Find where the given text appears and provide that cell's center as (x, y) coordinate. 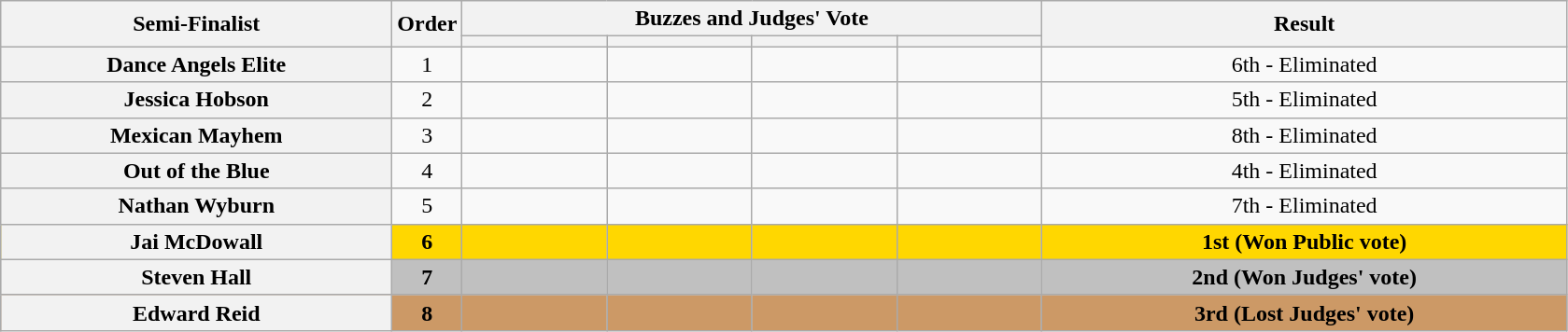
2 (428, 100)
2nd (Won Judges' vote) (1304, 277)
Nathan Wyburn (196, 206)
1 (428, 64)
5th - Eliminated (1304, 100)
1st (Won Public vote) (1304, 242)
Out of the Blue (196, 171)
4 (428, 171)
Mexican Mayhem (196, 135)
5 (428, 206)
Buzzes and Judges' Vote (752, 19)
Jessica Hobson (196, 100)
Edward Reid (196, 312)
7th - Eliminated (1304, 206)
8th - Eliminated (1304, 135)
4th - Eliminated (1304, 171)
3rd (Lost Judges' vote) (1304, 312)
Semi-Finalist (196, 24)
6 (428, 242)
Steven Hall (196, 277)
Order (428, 24)
6th - Eliminated (1304, 64)
Jai McDowall (196, 242)
Result (1304, 24)
Dance Angels Elite (196, 64)
3 (428, 135)
8 (428, 312)
7 (428, 277)
